Capture the cell that displays the provided text and extract its (X, Y) central coordinate. 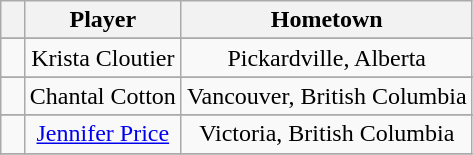
Jennifer Price (102, 134)
Pickardville, Alberta (326, 58)
Krista Cloutier (102, 58)
Victoria, British Columbia (326, 134)
Player (102, 20)
Chantal Cotton (102, 96)
Vancouver, British Columbia (326, 96)
Hometown (326, 20)
